For the text-containing cell, return its midpoint in [x, y] coordinate format. 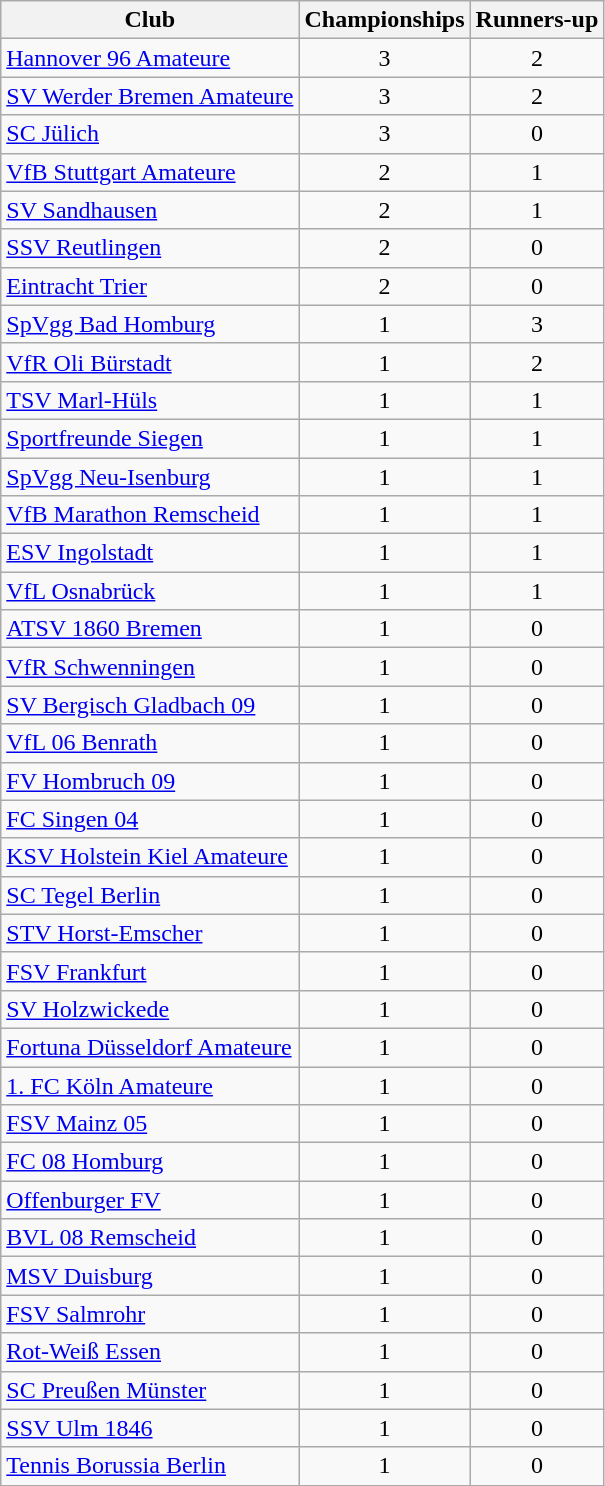
MSV Duisburg [150, 1276]
Championships [384, 20]
SV Werder Bremen Amateure [150, 96]
Rot-Weiß Essen [150, 1352]
SC Preußen Münster [150, 1390]
Eintracht Trier [150, 286]
SSV Reutlingen [150, 248]
FSV Mainz 05 [150, 1124]
Club [150, 20]
VfR Schwenningen [150, 667]
FSV Salmrohr [150, 1314]
Fortuna Düsseldorf Amateure [150, 1047]
SC Tegel Berlin [150, 895]
SV Sandhausen [150, 210]
VfL Osnabrück [150, 591]
BVL 08 Remscheid [150, 1238]
SV Bergisch Gladbach 09 [150, 705]
Tennis Borussia Berlin [150, 1466]
Runners-up [537, 20]
SpVgg Neu-Isenburg [150, 477]
ESV Ingolstadt [150, 553]
FC Singen 04 [150, 819]
KSV Holstein Kiel Amateure [150, 857]
Sportfreunde Siegen [150, 438]
SSV Ulm 1846 [150, 1428]
ATSV 1860 Bremen [150, 629]
FC 08 Homburg [150, 1162]
1. FC Köln Amateure [150, 1085]
Hannover 96 Amateure [150, 58]
VfB Marathon Remscheid [150, 515]
SV Holzwickede [150, 1009]
TSV Marl-Hüls [150, 400]
FV Hombruch 09 [150, 781]
FSV Frankfurt [150, 971]
VfB Stuttgart Amateure [150, 172]
STV Horst-Emscher [150, 933]
VfL 06 Benrath [150, 743]
SpVgg Bad Homburg [150, 324]
VfR Oli Bürstadt [150, 362]
Offenburger FV [150, 1200]
SC Jülich [150, 134]
